Scan for the cell matching the given text and deliver its (x, y) coordinate at center. 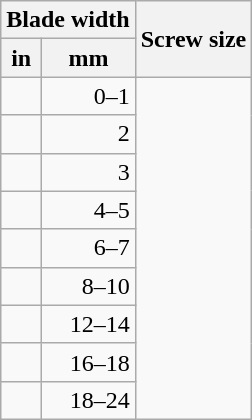
0–1 (89, 96)
12–14 (89, 324)
Screw size (194, 39)
4–5 (89, 210)
18–24 (89, 400)
3 (89, 172)
6–7 (89, 248)
8–10 (89, 286)
2 (89, 134)
in (22, 58)
Blade width (68, 20)
16–18 (89, 362)
mm (89, 58)
